Return the [X, Y] coordinate for the center point of the cell that contains the specified text.  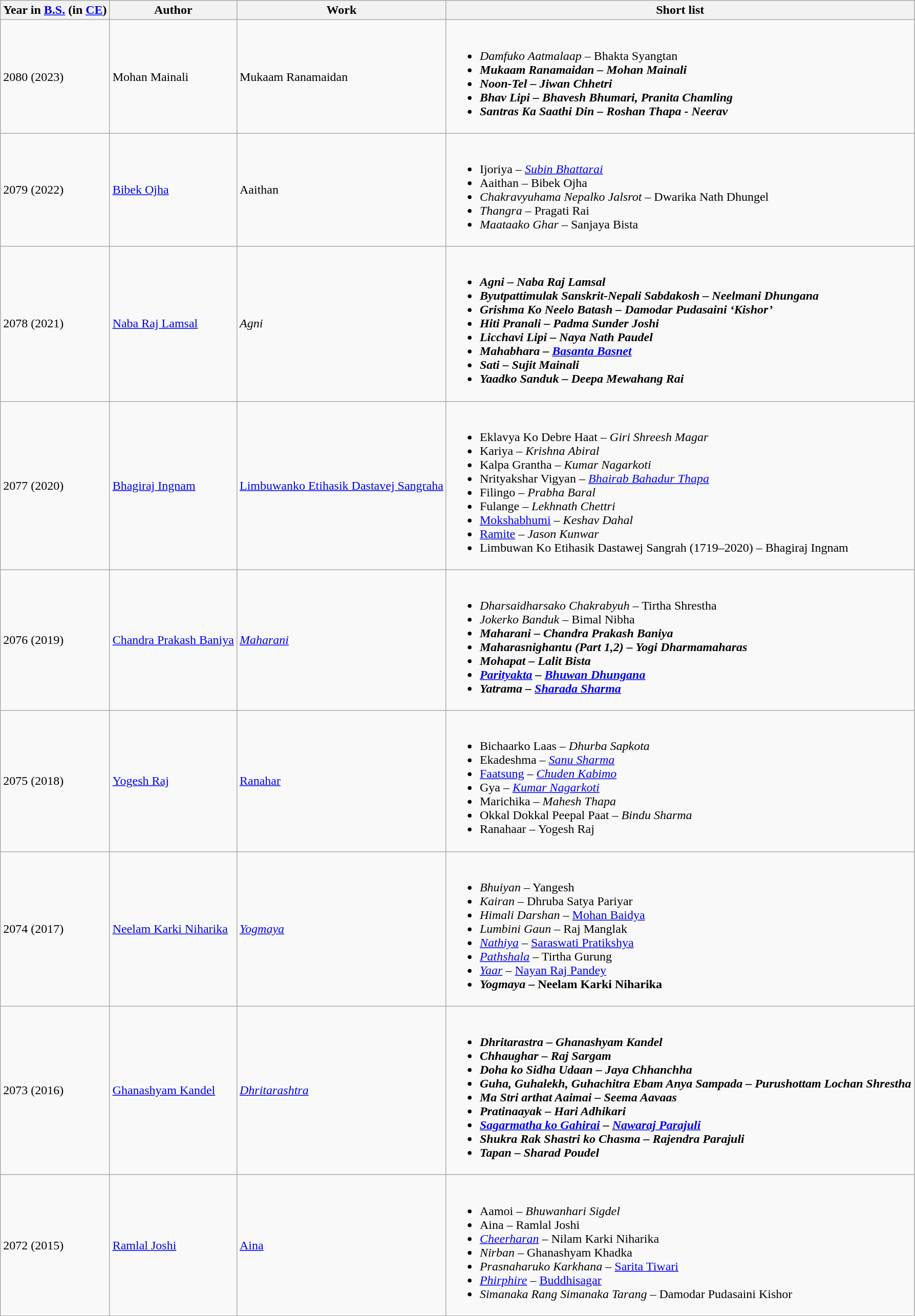
Naba Raj Lamsal [173, 324]
2080 (2023) [55, 77]
Mukaam Ranamaidan [341, 77]
Agni [341, 324]
Ramlal Joshi [173, 1245]
Short list [680, 10]
Ranahar [341, 781]
Bhagiraj Ingnam [173, 486]
2073 (2016) [55, 1090]
Mohan Mainali [173, 77]
Yogmaya [341, 929]
Aina [341, 1245]
Chandra Prakash Baniya [173, 640]
2079 (2022) [55, 190]
Dhritarashtra [341, 1090]
Author [173, 10]
Neelam Karki Niharika [173, 929]
Limbuwanko Etihasik Dastavej Sangraha [341, 486]
Ijoriya – Subin BhattaraiAaithan – Bibek OjhaChakravyuhama Nepalko Jalsrot – Dwarika Nath DhungelThangra – Pragati RaiMaataako Ghar – Sanjaya Bista [680, 190]
Work [341, 10]
2078 (2021) [55, 324]
2072 (2015) [55, 1245]
2074 (2017) [55, 929]
Yogesh Raj [173, 781]
Aaithan [341, 190]
2075 (2018) [55, 781]
2076 (2019) [55, 640]
Ghanashyam Kandel [173, 1090]
Year in B.S. (in CE) [55, 10]
2077 (2020) [55, 486]
Maharani [341, 640]
Bibek Ojha [173, 190]
